Identify which cell holds the provided text, then report its [X, Y] central coordinate. 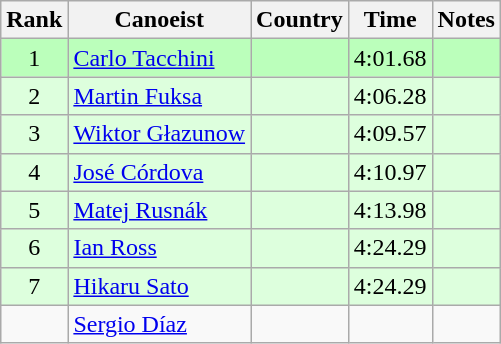
4:06.28 [390, 96]
1 [34, 58]
Time [390, 20]
Ian Ross [160, 248]
Carlo Tacchini [160, 58]
Hikaru Sato [160, 286]
6 [34, 248]
7 [34, 286]
4:01.68 [390, 58]
4 [34, 172]
Sergio Díaz [160, 324]
Matej Rusnák [160, 210]
Wiktor Głazunow [160, 134]
Notes [466, 20]
2 [34, 96]
Canoeist [160, 20]
Martin Fuksa [160, 96]
José Córdova [160, 172]
4:10.97 [390, 172]
Country [300, 20]
5 [34, 210]
Rank [34, 20]
3 [34, 134]
4:09.57 [390, 134]
4:13.98 [390, 210]
